Capture the cell that displays the provided text and extract its (x, y) central coordinate. 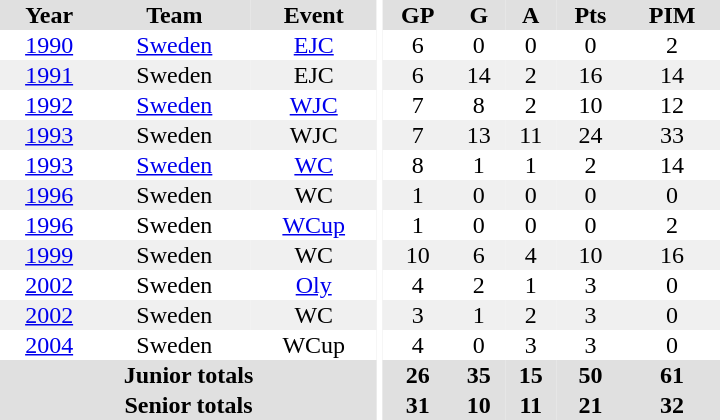
Junior totals (188, 375)
1991 (49, 75)
2004 (49, 345)
26 (418, 375)
1990 (49, 45)
31 (418, 405)
G (479, 15)
13 (479, 135)
Pts (590, 15)
Oly (314, 285)
21 (590, 405)
GP (418, 15)
1999 (49, 255)
12 (672, 105)
50 (590, 375)
15 (531, 375)
1992 (49, 105)
Year (49, 15)
PIM (672, 15)
Event (314, 15)
33 (672, 135)
35 (479, 375)
A (531, 15)
32 (672, 405)
61 (672, 375)
24 (590, 135)
Team (174, 15)
Senior totals (188, 405)
